Extract the (x, y) coordinate from the center of the cell holding the provided text.  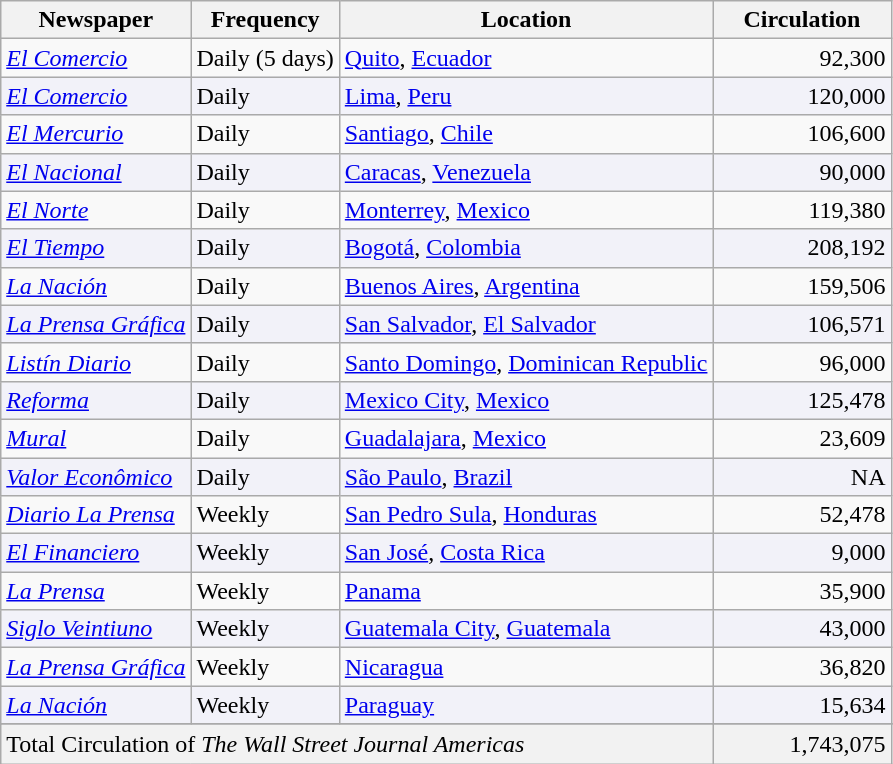
1,743,075 (802, 744)
15,634 (802, 705)
El Nacional (96, 172)
120,000 (802, 96)
Frequency (265, 20)
Listín Diario (96, 362)
Santiago, Chile (526, 134)
NA (802, 477)
Quito, Ecuador (526, 58)
San José, Costa Rica (526, 553)
São Paulo, Brazil (526, 477)
Monterrey, Mexico (526, 210)
52,478 (802, 515)
96,000 (802, 362)
San Salvador, El Salvador (526, 324)
Mural (96, 438)
Total Circulation of The Wall Street Journal Americas (357, 744)
159,506 (802, 286)
Caracas, Venezuela (526, 172)
Siglo Veintiuno (96, 629)
Guatemala City, Guatemala (526, 629)
El Mercurio (96, 134)
36,820 (802, 667)
Location (526, 20)
San Pedro Sula, Honduras (526, 515)
Buenos Aires, Argentina (526, 286)
La Prensa (96, 591)
35,900 (802, 591)
Bogotá, Colombia (526, 248)
208,192 (802, 248)
23,609 (802, 438)
Valor Econômico (96, 477)
Paraguay (526, 705)
9,000 (802, 553)
Circulation (802, 20)
Reforma (96, 400)
90,000 (802, 172)
Daily (5 days) (265, 58)
El Tiempo (96, 248)
43,000 (802, 629)
Lima, Peru (526, 96)
Nicaragua (526, 667)
Panama (526, 591)
Newspaper (96, 20)
125,478 (802, 400)
Guadalajara, Mexico (526, 438)
El Norte (96, 210)
Santo Domingo, Dominican Republic (526, 362)
92,300 (802, 58)
106,600 (802, 134)
119,380 (802, 210)
Mexico City, Mexico (526, 400)
Diario La Prensa (96, 515)
106,571 (802, 324)
El Financiero (96, 553)
